Return [x, y] of the center of cell containing provided text 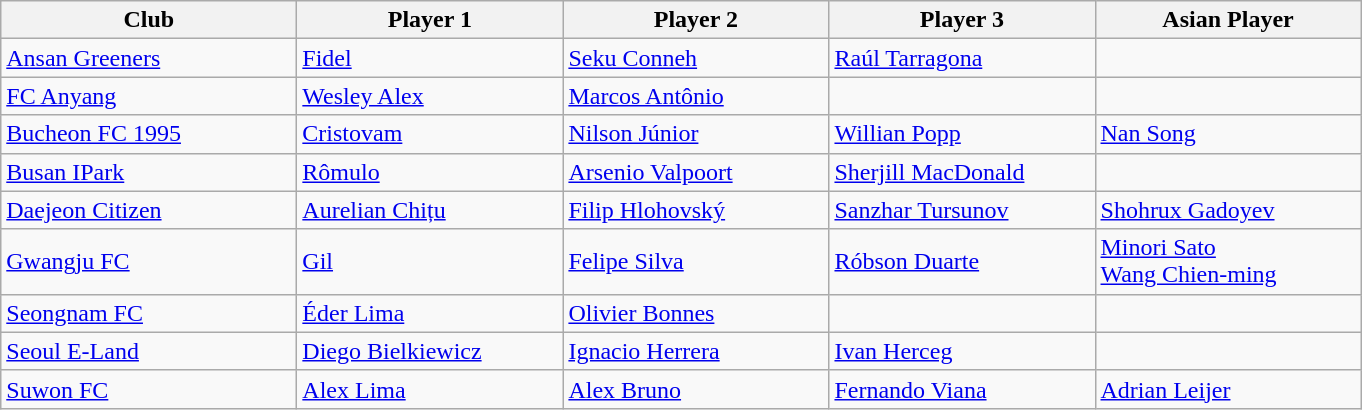
Daejeon Citizen [149, 210]
Seongnam FC [149, 313]
Aurelian Chițu [430, 210]
Suwon FC [149, 389]
Raúl Tarragona [962, 58]
Shohrux Gadoyev [1228, 210]
Seku Conneh [696, 58]
Busan IPark [149, 172]
Marcos Antônio [696, 96]
Asian Player [1228, 20]
Adrian Leijer [1228, 389]
Cristovam [430, 134]
Filip Hlohovský [696, 210]
Sherjill MacDonald [962, 172]
Sanzhar Tursunov [962, 210]
Fernando Viana [962, 389]
Ivan Herceg [962, 351]
Fidel [430, 58]
Club [149, 20]
Seoul E-Land [149, 351]
Arsenio Valpoort [696, 172]
Player 1 [430, 20]
Diego Bielkiewicz [430, 351]
Rômulo [430, 172]
Róbson Duarte [962, 262]
Gil [430, 262]
Player 3 [962, 20]
Olivier Bonnes [696, 313]
Player 2 [696, 20]
Bucheon FC 1995 [149, 134]
Éder Lima [430, 313]
Wesley Alex [430, 96]
Alex Lima [430, 389]
Alex Bruno [696, 389]
Willian Popp [962, 134]
Felipe Silva [696, 262]
Nilson Júnior [696, 134]
Gwangju FC [149, 262]
FC Anyang [149, 96]
Ansan Greeners [149, 58]
Minori Sato Wang Chien-ming [1228, 262]
Ignacio Herrera [696, 351]
Nan Song [1228, 134]
